From the cell containing the given text, extract its center point as (x, y) coordinate. 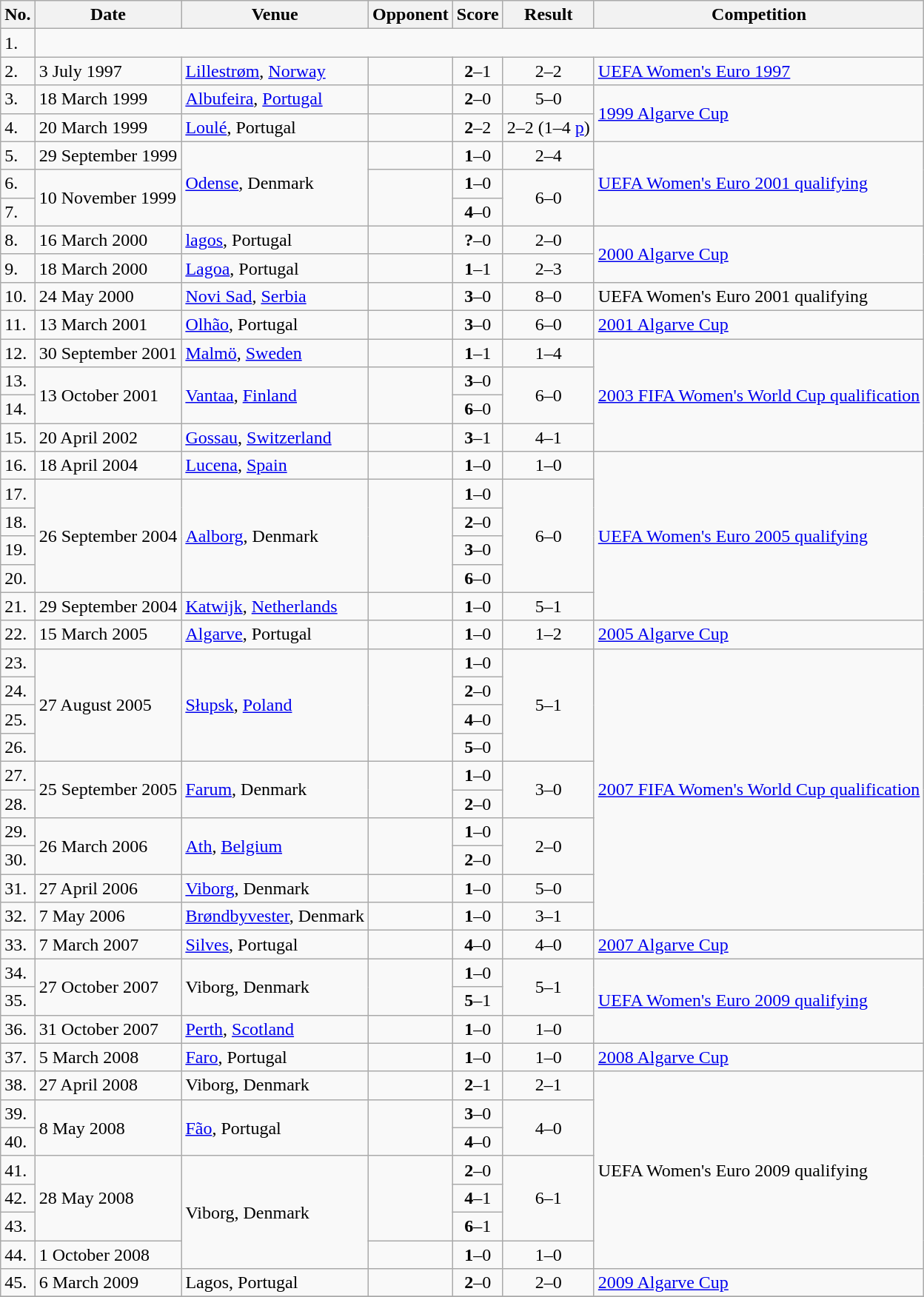
Lillestrøm, Norway (275, 71)
32. (18, 916)
16 March 2000 (108, 240)
39. (18, 1113)
Date (108, 15)
Ath, Belgium (275, 846)
44. (18, 1255)
2–2 (1–4 p) (548, 127)
Lagoa, Portugal (275, 268)
20 March 1999 (108, 127)
43. (18, 1226)
2008 Algarve Cup (759, 1057)
24. (18, 691)
27 August 2005 (108, 705)
Malmö, Sweden (275, 353)
42. (18, 1198)
Lucena, Spain (275, 466)
27 October 2007 (108, 987)
Brøndbyvester, Denmark (275, 916)
6. (18, 184)
35. (18, 1001)
Venue (275, 15)
18. (18, 522)
2003 FIFA Women's World Cup qualification (759, 395)
12. (18, 353)
Algarve, Portugal (275, 634)
Gossau, Switzerland (275, 438)
20 April 2002 (108, 438)
16. (18, 466)
15 March 2005 (108, 634)
8. (18, 240)
30 September 2001 (108, 353)
15. (18, 438)
13. (18, 381)
2007 Algarve Cup (759, 945)
37. (18, 1057)
36. (18, 1029)
2009 Algarve Cup (759, 1283)
UEFA Women's Euro 2005 qualifying (759, 536)
Katwijk, Netherlands (275, 606)
Novi Sad, Serbia (275, 296)
Odense, Denmark (275, 184)
14. (18, 409)
8–0 (548, 296)
4. (18, 127)
?–0 (478, 240)
18 April 2004 (108, 466)
31. (18, 888)
1. (18, 43)
25. (18, 719)
34. (18, 973)
26 September 2004 (108, 536)
Vantaa, Finland (275, 395)
22. (18, 634)
38. (18, 1085)
8 May 2008 (108, 1127)
20. (18, 578)
5 March 2008 (108, 1057)
30. (18, 860)
2–4 (548, 155)
1 October 2008 (108, 1255)
7 March 2007 (108, 945)
27. (18, 775)
Farum, Denmark (275, 789)
13 March 2001 (108, 324)
1–2 (548, 634)
Loulé, Portugal (275, 127)
Słupsk, Poland (275, 705)
Opponent (411, 15)
Fão, Portugal (275, 1127)
27 April 2008 (108, 1085)
28. (18, 803)
10. (18, 296)
24 May 2000 (108, 296)
6 March 2009 (108, 1283)
29 September 2004 (108, 606)
Silves, Portugal (275, 945)
28 May 2008 (108, 1198)
No. (18, 15)
10 November 1999 (108, 198)
7. (18, 212)
45. (18, 1283)
Olhão, Portugal (275, 324)
11. (18, 324)
29 September 1999 (108, 155)
Perth, Scotland (275, 1029)
2–3 (548, 268)
26. (18, 747)
21. (18, 606)
31 October 2007 (108, 1029)
Lagos, Portugal (275, 1283)
29. (18, 832)
2007 FIFA Women's World Cup qualification (759, 789)
23. (18, 663)
9. (18, 268)
Result (548, 15)
3. (18, 99)
40. (18, 1142)
27 April 2006 (108, 888)
18 March 1999 (108, 99)
lagos, Portugal (275, 240)
3 July 1997 (108, 71)
26 March 2006 (108, 846)
2. (18, 71)
2005 Algarve Cup (759, 634)
Faro, Portugal (275, 1057)
25 September 2005 (108, 789)
7 May 2006 (108, 916)
UEFA Women's Euro 1997 (759, 71)
1–4 (548, 353)
5. (18, 155)
Aalborg, Denmark (275, 536)
1999 Algarve Cup (759, 113)
2001 Algarve Cup (759, 324)
33. (18, 945)
13 October 2001 (108, 395)
Competition (759, 15)
18 March 2000 (108, 268)
19. (18, 550)
2000 Algarve Cup (759, 254)
41. (18, 1170)
17. (18, 494)
Albufeira, Portugal (275, 99)
Score (478, 15)
